Return the (X, Y) coordinate for the center point of the cell that contains the specified text.  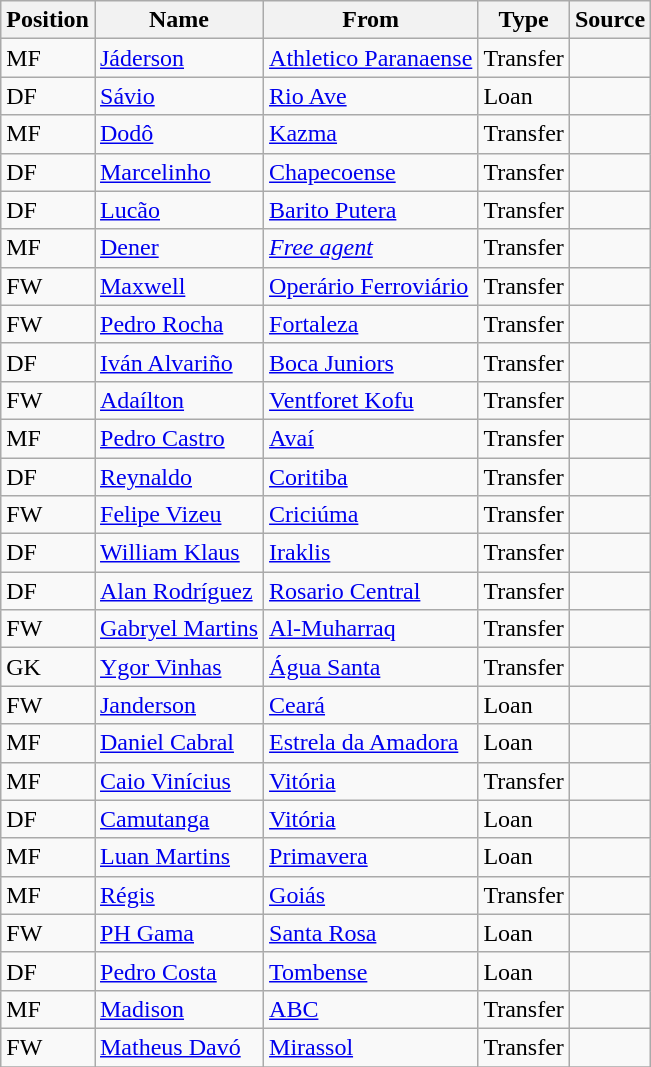
Dodô (178, 134)
Name (178, 20)
Dener (178, 248)
William Klaus (178, 553)
Goiás (371, 895)
PH Gama (178, 933)
Coritiba (371, 477)
Pedro Rocha (178, 324)
Ventforet Kofu (371, 400)
Chapecoense (371, 172)
Felipe Vizeu (178, 515)
Primavera (371, 857)
Régis (178, 895)
Daniel Cabral (178, 743)
Madison (178, 1009)
Sávio (178, 96)
Source (610, 20)
Kazma (371, 134)
Água Santa (371, 667)
Luan Martins (178, 857)
Free agent (371, 248)
Camutanga (178, 819)
Boca Juniors (371, 362)
Santa Rosa (371, 933)
Pedro Costa (178, 971)
Marcelinho (178, 172)
Adaílton (178, 400)
Matheus Davó (178, 1047)
Lucão (178, 210)
ABC (371, 1009)
Al-Muharraq (371, 629)
Athletico Paranaense (371, 58)
Avaí (371, 438)
Rio Ave (371, 96)
Criciúma (371, 515)
Alan Rodríguez (178, 591)
Rosario Central (371, 591)
Caio Vinícius (178, 781)
Reynaldo (178, 477)
Iraklis (371, 553)
Ygor Vinhas (178, 667)
Maxwell (178, 286)
Barito Putera (371, 210)
Iván Alvariño (178, 362)
Operário Ferroviário (371, 286)
Tombense (371, 971)
Estrela da Amadora (371, 743)
GK (48, 667)
Jáderson (178, 58)
Pedro Castro (178, 438)
From (371, 20)
Fortaleza (371, 324)
Ceará (371, 705)
Janderson (178, 705)
Position (48, 20)
Gabryel Martins (178, 629)
Mirassol (371, 1047)
Type (524, 20)
